Extract the (x, y) coordinate from the center of the cell holding the provided text.  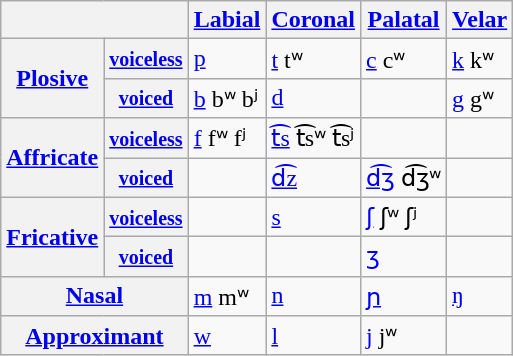
Palatal (404, 20)
f fʷ fʲ (227, 138)
Affricate (52, 158)
w (227, 336)
l (314, 336)
Velar (480, 20)
t͡s t͡sʷ t͡sʲ (314, 138)
d (314, 98)
p (227, 59)
k kʷ (480, 59)
t tʷ (314, 59)
n (314, 296)
ɲ (404, 296)
Coronal (314, 20)
g gʷ (480, 98)
Labial (227, 20)
ʃ ʃʷ ʃʲ (404, 217)
j jʷ (404, 336)
m mʷ (227, 296)
d͡ʒ d͡ʒʷ (404, 178)
b bʷ bʲ (227, 98)
s (314, 217)
ʒ (404, 257)
Approximant (94, 336)
Nasal (94, 296)
d͡z (314, 178)
c cʷ (404, 59)
Plosive (52, 78)
Fricative (52, 236)
ŋ (480, 296)
